Return (X, Y) of the center of cell containing provided text 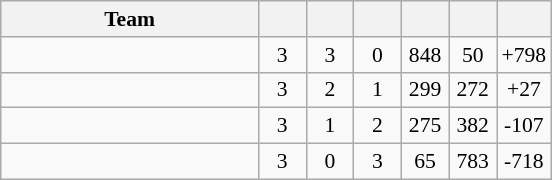
65 (425, 162)
783 (473, 162)
272 (473, 90)
299 (425, 90)
+798 (524, 55)
-718 (524, 162)
Team (130, 19)
382 (473, 126)
848 (425, 55)
-107 (524, 126)
275 (425, 126)
+27 (524, 90)
50 (473, 55)
